Find where the given text appears and provide that cell's center as [X, Y] coordinate. 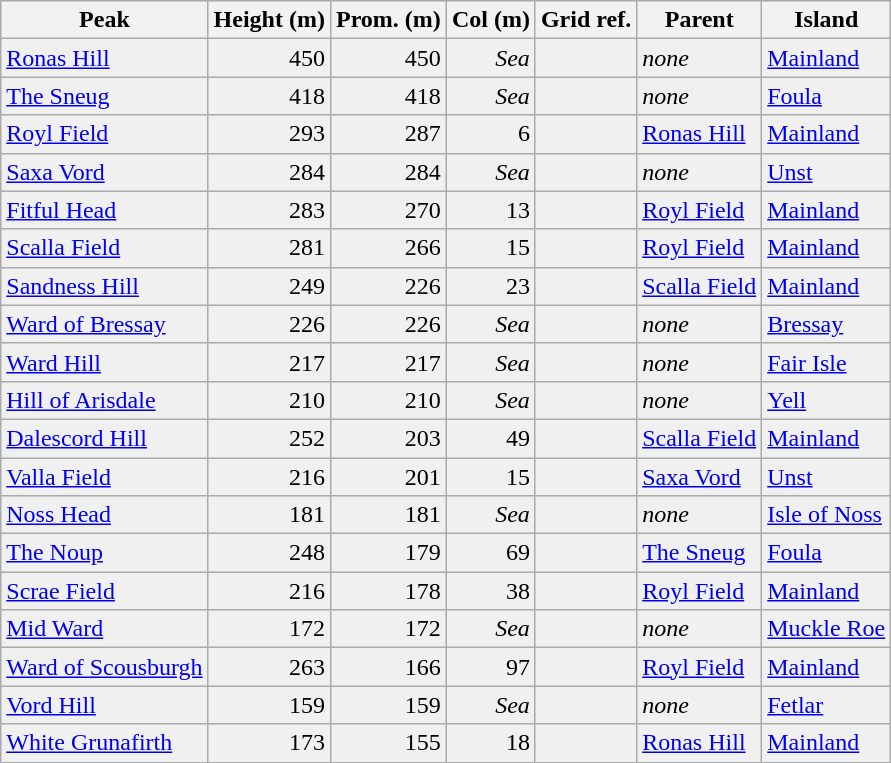
173 [269, 743]
263 [269, 667]
Muckle Roe [826, 629]
281 [269, 248]
166 [388, 667]
283 [269, 210]
38 [490, 591]
203 [388, 438]
Isle of Noss [826, 515]
Valla Field [104, 477]
6 [490, 134]
49 [490, 438]
97 [490, 667]
155 [388, 743]
Hill of Arisdale [104, 400]
293 [269, 134]
252 [269, 438]
18 [490, 743]
Fair Isle [826, 362]
270 [388, 210]
201 [388, 477]
Col (m) [490, 20]
179 [388, 553]
Sandness Hill [104, 286]
Parent [700, 20]
Fetlar [826, 705]
The Noup [104, 553]
266 [388, 248]
Height (m) [269, 20]
Grid ref. [586, 20]
Ward Hill [104, 362]
178 [388, 591]
Ward of Bressay [104, 324]
249 [269, 286]
23 [490, 286]
Bressay [826, 324]
Fitful Head [104, 210]
248 [269, 553]
Dalescord Hill [104, 438]
Scrae Field [104, 591]
Ward of Scousburgh [104, 667]
13 [490, 210]
Prom. (m) [388, 20]
White Grunafirth [104, 743]
Peak [104, 20]
Vord Hill [104, 705]
Island [826, 20]
Yell [826, 400]
287 [388, 134]
Mid Ward [104, 629]
Noss Head [104, 515]
69 [490, 553]
